Pinpoint the cell where the given text exists, returning its [x, y] midpoint coordinate. 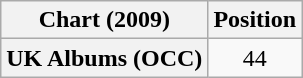
Chart (2009) [104, 20]
UK Albums (OCC) [104, 58]
Position [255, 20]
44 [255, 58]
